Search for the cell housing the specified text and yield its (X, Y) center coordinate. 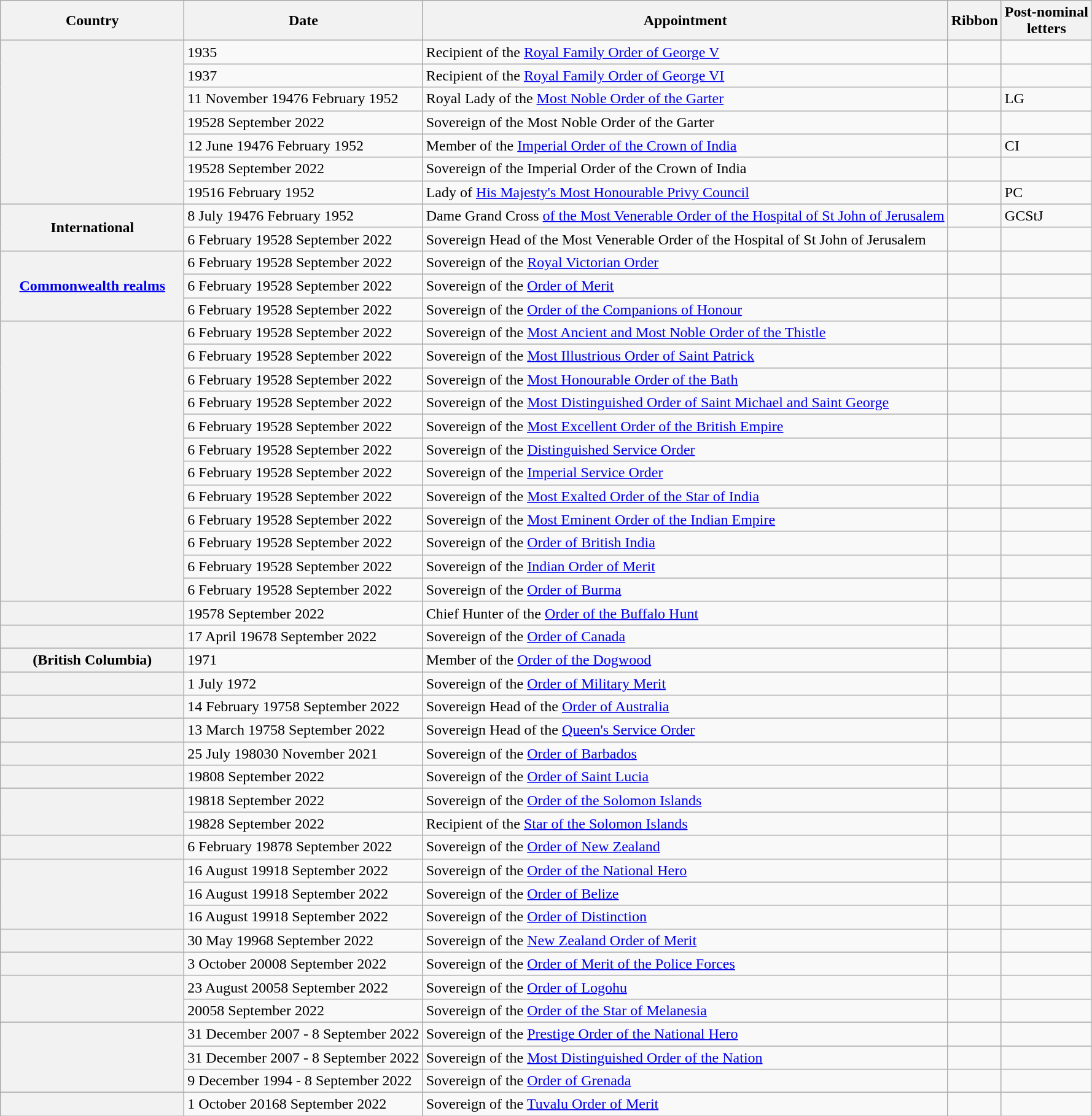
11 November 19476 February 1952 (303, 99)
1971 (303, 660)
Sovereign of the Order of Belize (685, 894)
Lady of His Majesty's Most Honourable Privy Council (685, 192)
Dame Grand Cross of the Most Venerable Order of the Hospital of St John of Jerusalem (685, 216)
1937 (303, 76)
GCStJ (1047, 216)
Post-nominalletters (1047, 21)
Sovereign of the Order of the National Hero (685, 870)
Sovereign of the Most Excellent Order of the British Empire (685, 426)
Sovereign of the Imperial Order of the Crown of India (685, 169)
Appointment (685, 21)
Sovereign of the Distinguished Service Order (685, 450)
Sovereign of the Most Exalted Order of the Star of India (685, 496)
Sovereign of the Order of Merit of the Police Forces (685, 964)
Sovereign of the Most Honourable Order of the Bath (685, 380)
20058 September 2022 (303, 1010)
30 May 19968 September 2022 (303, 940)
LG (1047, 99)
Country (92, 21)
Date (303, 21)
PC (1047, 192)
3 October 20008 September 2022 (303, 964)
Sovereign of the Most Ancient and Most Noble Order of the Thistle (685, 333)
International (92, 227)
19516 February 1952 (303, 192)
1 July 1972 (303, 684)
Sovereign of the Tuvalu Order of Merit (685, 1104)
Sovereign of the Order of Saint Lucia (685, 777)
Recipient of the Royal Family Order of George VI (685, 76)
Sovereign of the Prestige Order of the National Hero (685, 1034)
Sovereign Head of the Most Venerable Order of the Hospital of St John of Jerusalem (685, 239)
Sovereign of the Most Illustrious Order of Saint Patrick (685, 356)
Royal Lady of the Most Noble Order of the Garter (685, 99)
19578 September 2022 (303, 613)
Sovereign of the Royal Victorian Order (685, 262)
Sovereign of the Most Eminent Order of the Indian Empire (685, 520)
(British Columbia) (92, 660)
Sovereign of the Order of Distinction (685, 917)
Sovereign of the Order of Military Merit (685, 684)
Recipient of the Star of the Solomon Islands (685, 824)
Member of the Order of the Dogwood (685, 660)
Sovereign of the New Zealand Order of Merit (685, 940)
Chief Hunter of the Order of the Buffalo Hunt (685, 613)
19828 September 2022 (303, 824)
12 June 19476 February 1952 (303, 146)
Commonwealth realms (92, 286)
25 July 198030 November 2021 (303, 754)
Sovereign of the Most Distinguished Order of Saint Michael and Saint George (685, 403)
Sovereign of the Order of Grenada (685, 1081)
Sovereign of the Order of Burma (685, 590)
Member of the Imperial Order of the Crown of India (685, 146)
Sovereign of the Order of Logohu (685, 987)
Sovereign Head of the Queen's Service Order (685, 730)
13 March 19758 September 2022 (303, 730)
Ribbon (974, 21)
Sovereign of the Indian Order of Merit (685, 566)
19808 September 2022 (303, 777)
Sovereign of the Imperial Service Order (685, 473)
1 October 20168 September 2022 (303, 1104)
19818 September 2022 (303, 800)
17 April 19678 September 2022 (303, 636)
23 August 20058 September 2022 (303, 987)
Sovereign of the Order of Barbados (685, 754)
Sovereign Head of the Order of Australia (685, 707)
14 February 19758 September 2022 (303, 707)
Sovereign of the Order of New Zealand (685, 847)
8 July 19476 February 1952 (303, 216)
Sovereign of the Order of the Solomon Islands (685, 800)
9 December 1994 - 8 September 2022 (303, 1081)
Sovereign of the Order of the Companions of Honour (685, 309)
Sovereign of the Order of British India (685, 543)
Sovereign of the Order of the Star of Melanesia (685, 1010)
CI (1047, 146)
Sovereign of the Order of Canada (685, 636)
1935 (303, 52)
Sovereign of the Most Distinguished Order of the Nation (685, 1057)
Sovereign of the Order of Merit (685, 286)
6 February 19878 September 2022 (303, 847)
Recipient of the Royal Family Order of George V (685, 52)
Sovereign of the Most Noble Order of the Garter (685, 122)
